Find where the given text appears and provide that cell's center as [x, y] coordinate. 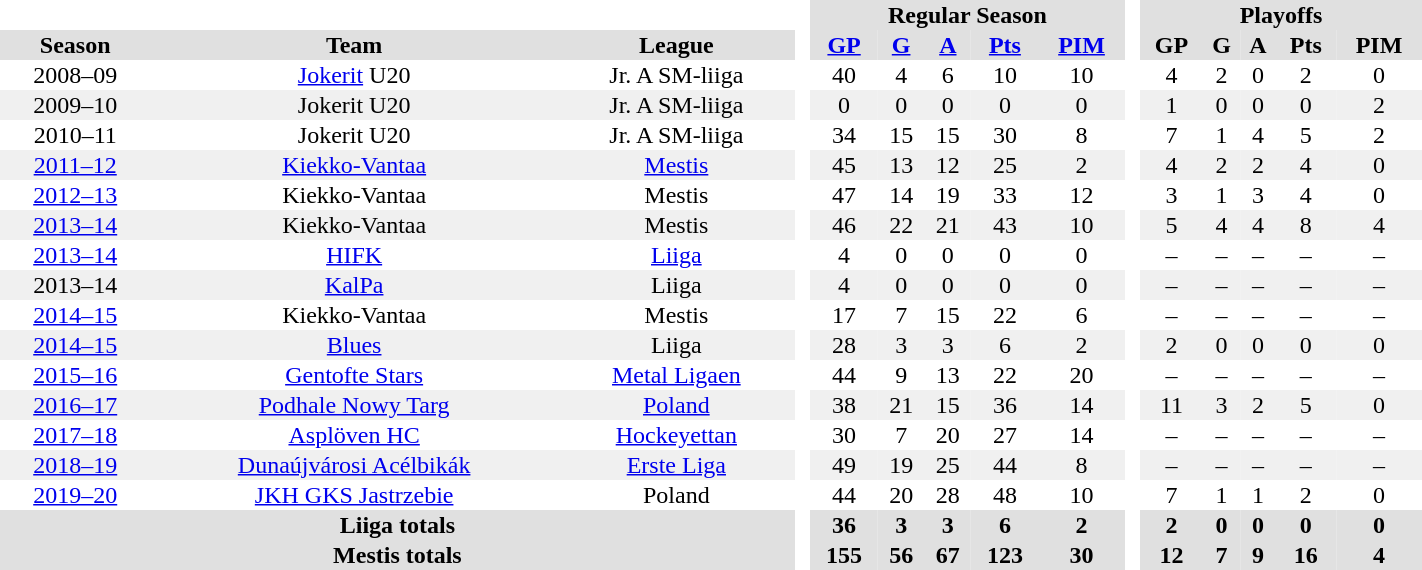
Metal Ligaen [676, 375]
2010–11 [75, 135]
Season [75, 45]
HIFK [354, 255]
48 [1004, 495]
Asplöven HC [354, 435]
43 [1004, 225]
2008–09 [75, 75]
2012–13 [75, 195]
2016–17 [75, 405]
Podhale Nowy Targ [354, 405]
45 [844, 165]
2019–20 [75, 495]
Gentofte Stars [354, 375]
KalPa [354, 285]
2018–19 [75, 465]
Blues [354, 345]
11 [1172, 405]
40 [844, 75]
56 [902, 555]
Playoffs [1281, 15]
67 [948, 555]
33 [1004, 195]
League [676, 45]
Erste Liga [676, 465]
123 [1004, 555]
155 [844, 555]
Hockeyettan [676, 435]
2011–12 [75, 165]
JKH GKS Jastrzebie [354, 495]
38 [844, 405]
49 [844, 465]
Dunaújvárosi Acélbikák [354, 465]
46 [844, 225]
Team [354, 45]
27 [1004, 435]
2009–10 [75, 105]
2017–18 [75, 435]
17 [844, 315]
34 [844, 135]
Mestis totals [398, 555]
Liiga totals [398, 525]
Regular Season [967, 15]
2015–16 [75, 375]
47 [844, 195]
16 [1305, 555]
